Output the (X, Y) coordinate of the center of the cell containing the given text.  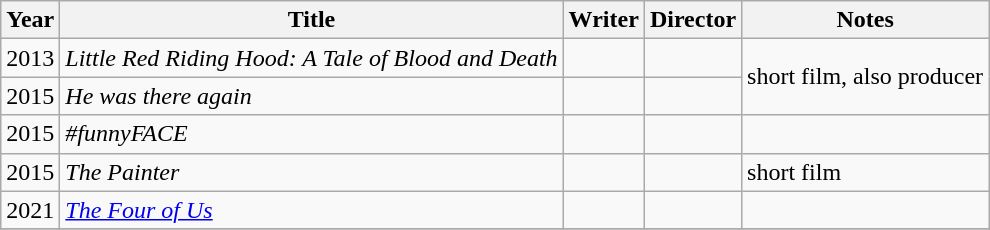
Writer (604, 20)
Title (312, 20)
He was there again (312, 96)
Director (692, 20)
The Painter (312, 172)
The Four of Us (312, 210)
short film, also producer (866, 77)
short film (866, 172)
Notes (866, 20)
2013 (30, 58)
Little Red Riding Hood: A Tale of Blood and Death (312, 58)
Year (30, 20)
2021 (30, 210)
#funnyFACE (312, 134)
